Determine the (x, y) coordinate at the center of the cell enclosing the given text.  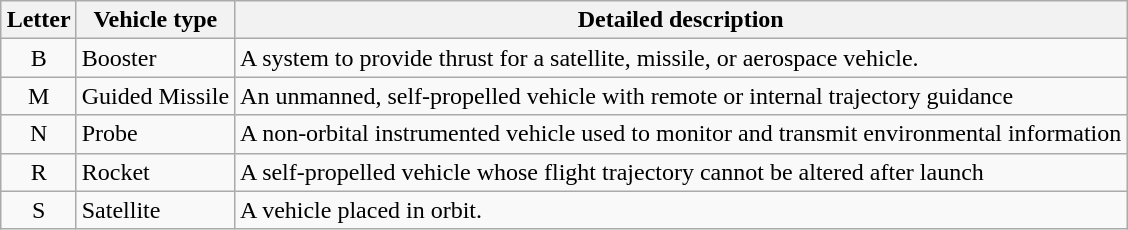
Detailed description (681, 20)
A non-orbital instrumented vehicle used to monitor and transmit environmental information (681, 134)
A vehicle placed in orbit. (681, 210)
Booster (155, 58)
Guided Missile (155, 96)
R (38, 172)
A system to provide thrust for a satellite, missile, or aerospace vehicle. (681, 58)
N (38, 134)
M (38, 96)
Rocket (155, 172)
B (38, 58)
S (38, 210)
Letter (38, 20)
An unmanned, self-propelled vehicle with remote or internal trajectory guidance (681, 96)
A self-propelled vehicle whose flight trajectory cannot be altered after launch (681, 172)
Probe (155, 134)
Vehicle type (155, 20)
Satellite (155, 210)
